From the cell containing the given text, extract its center point as (X, Y) coordinate. 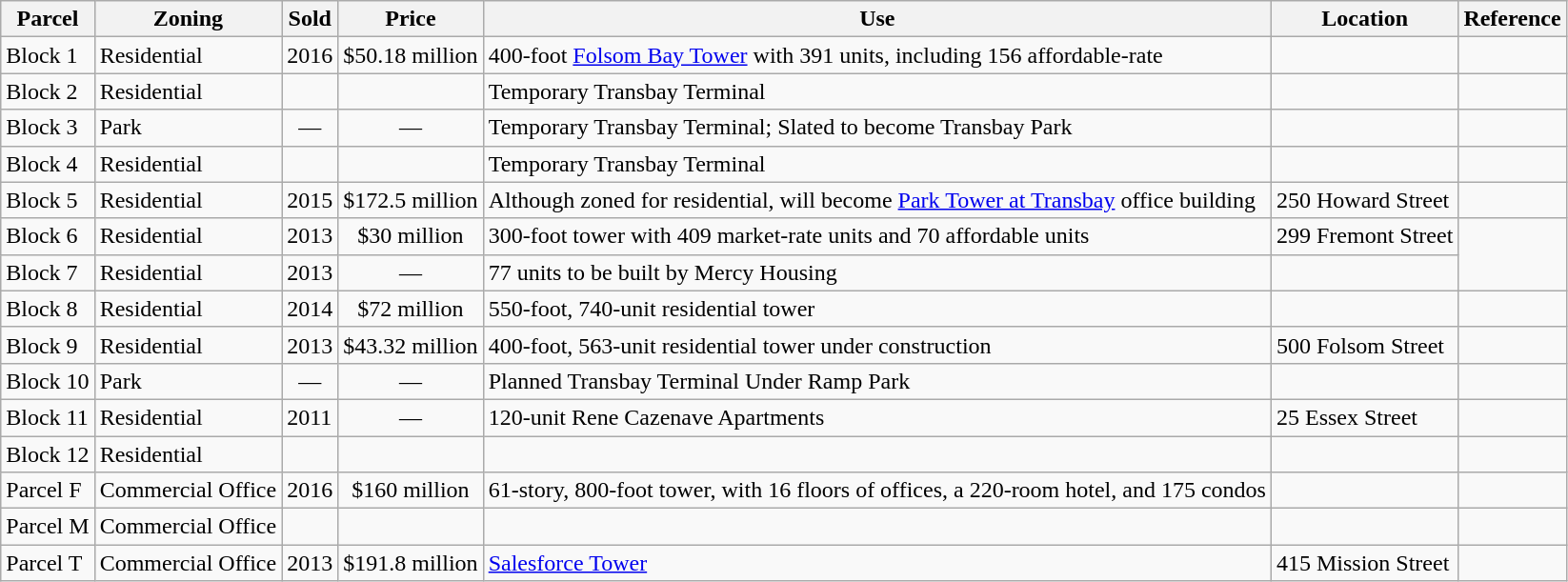
$30 million (411, 236)
Block 3 (48, 128)
550-foot, 740-unit residential tower (876, 309)
Block 7 (48, 272)
Block 4 (48, 164)
Block 1 (48, 55)
Salesforce Tower (876, 563)
$191.8 million (411, 563)
Parcel (48, 19)
$43.32 million (411, 345)
Block 8 (48, 309)
Block 11 (48, 417)
Location (1364, 19)
Block 2 (48, 91)
300-foot tower with 409 market-rate units and 70 affordable units (876, 236)
Block 9 (48, 345)
2014 (311, 309)
Use (876, 19)
$160 million (411, 491)
Temporary Transbay Terminal; Slated to become Transbay Park (876, 128)
2015 (311, 200)
$72 million (411, 309)
61-story, 800-foot tower, with 16 floors of offices, a 220-room hotel, and 175 condos (876, 491)
400-foot Folsom Bay Tower with 391 units, including 156 affordable-rate (876, 55)
120-unit Rene Cazenave Apartments (876, 417)
Price (411, 19)
25 Essex Street (1364, 417)
250 Howard Street (1364, 200)
Reference (1513, 19)
2011 (311, 417)
Parcel T (48, 563)
Planned Transbay Terminal Under Ramp Park (876, 381)
$50.18 million (411, 55)
400-foot, 563-unit residential tower under construction (876, 345)
Sold (311, 19)
Parcel M (48, 527)
Block 12 (48, 454)
Block 10 (48, 381)
Zoning (189, 19)
415 Mission Street (1364, 563)
500 Folsom Street (1364, 345)
Block 5 (48, 200)
Although zoned for residential, will become Park Tower at Transbay office building (876, 200)
77 units to be built by Mercy Housing (876, 272)
Parcel F (48, 491)
299 Fremont Street (1364, 236)
$172.5 million (411, 200)
Block 6 (48, 236)
